Return the [x, y] coordinate for the center point of the cell that contains the specified text.  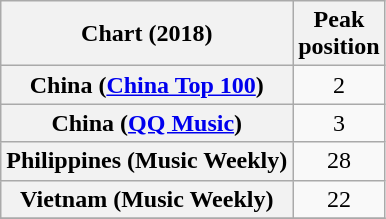
Chart (2018) [147, 34]
28 [339, 161]
2 [339, 85]
China (China Top 100) [147, 85]
Philippines (Music Weekly) [147, 161]
China (QQ Music) [147, 123]
Peakposition [339, 34]
3 [339, 123]
Vietnam (Music Weekly) [147, 199]
22 [339, 199]
